Return [X, Y] of the center of cell containing provided text 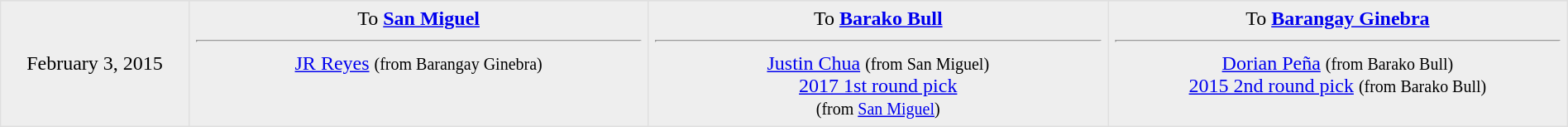
February 3, 2015 [95, 64]
To Barako BullJustin Chua (from San Miguel)2017 1st round pick(from San Miguel) [878, 64]
To San MiguelJR Reyes (from Barangay Ginebra) [418, 64]
To Barangay GinebraDorian Peña (from Barako Bull)2015 2nd round pick (from Barako Bull) [1338, 64]
